For the text-containing cell, return its midpoint in (x, y) coordinate format. 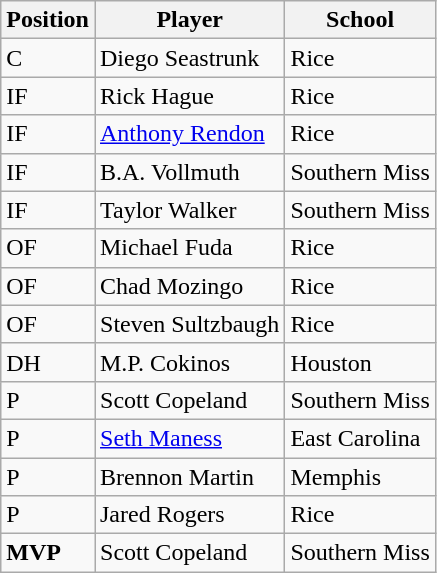
Steven Sultzbaugh (189, 324)
Rick Hague (189, 96)
B.A. Vollmuth (189, 172)
School (360, 20)
Taylor Walker (189, 210)
Chad Mozingo (189, 286)
Memphis (360, 477)
Player (189, 20)
Position (48, 20)
Jared Rogers (189, 515)
Seth Maness (189, 438)
Houston (360, 362)
C (48, 58)
Michael Fuda (189, 248)
Anthony Rendon (189, 134)
DH (48, 362)
Diego Seastrunk (189, 58)
East Carolina (360, 438)
MVP (48, 553)
M.P. Cokinos (189, 362)
Brennon Martin (189, 477)
